Find where the given text appears and provide that cell's center as [X, Y] coordinate. 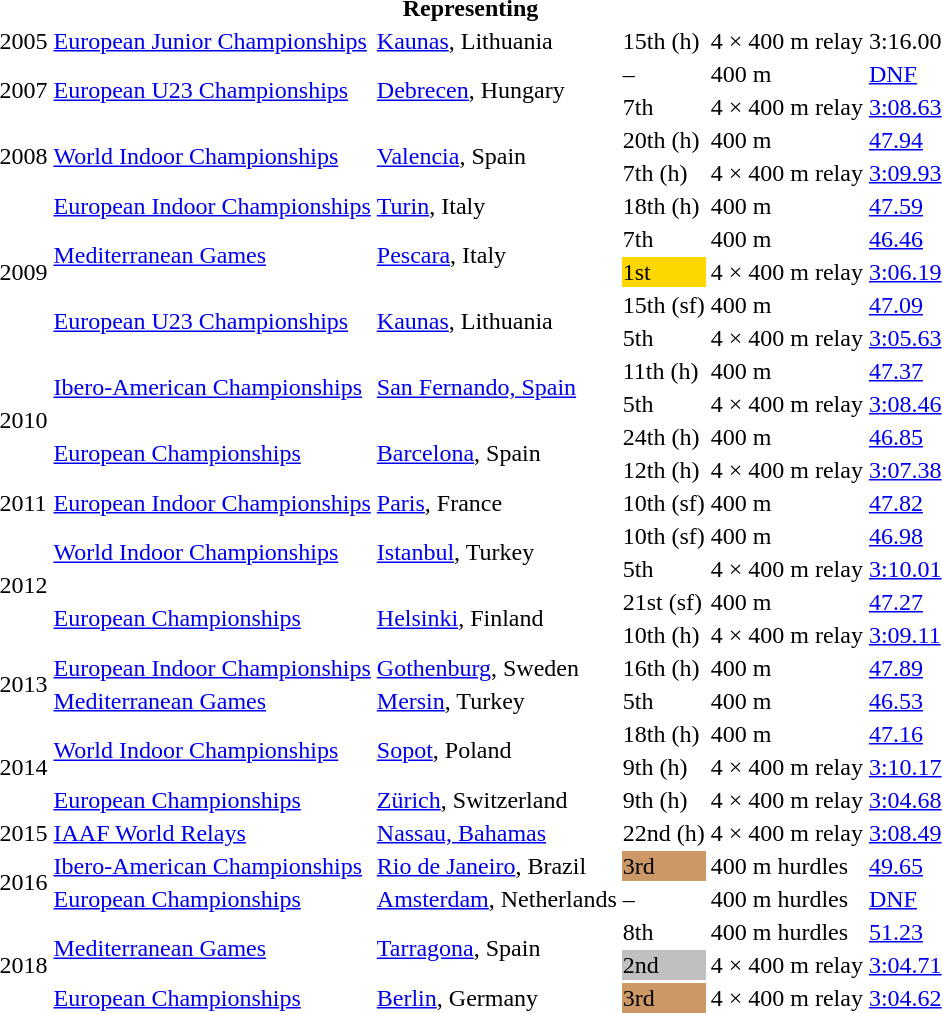
Barcelona, Spain [496, 454]
Nassau, Bahamas [496, 833]
San Fernando, Spain [496, 388]
Mersin, Turkey [496, 701]
European Junior Championships [212, 41]
Helsinki, Finland [496, 618]
1st [664, 272]
Debrecen, Hungary [496, 90]
12th (h) [664, 470]
Paris, France [496, 503]
7th (h) [664, 173]
Tarragona, Spain [496, 948]
2nd [664, 965]
10th (h) [664, 635]
Berlin, Germany [496, 998]
Pescara, Italy [496, 256]
Zürich, Switzerland [496, 800]
16th (h) [664, 668]
Gothenburg, Sweden [496, 668]
Istanbul, Turkey [496, 552]
Amsterdam, Netherlands [496, 899]
22nd (h) [664, 833]
24th (h) [664, 437]
15th (sf) [664, 305]
Valencia, Spain [496, 156]
15th (h) [664, 41]
Turin, Italy [496, 206]
11th (h) [664, 371]
IAAF World Relays [212, 833]
21st (sf) [664, 602]
8th [664, 932]
Rio de Janeiro, Brazil [496, 866]
20th (h) [664, 140]
Sopot, Poland [496, 750]
